Extract the (x, y) coordinate from the center of the cell holding the provided text.  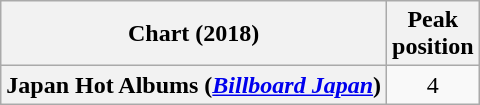
4 (433, 85)
Peakposition (433, 34)
Chart (2018) (194, 34)
Japan Hot Albums (Billboard Japan) (194, 85)
